Find where the given text appears and provide that cell's center as [x, y] coordinate. 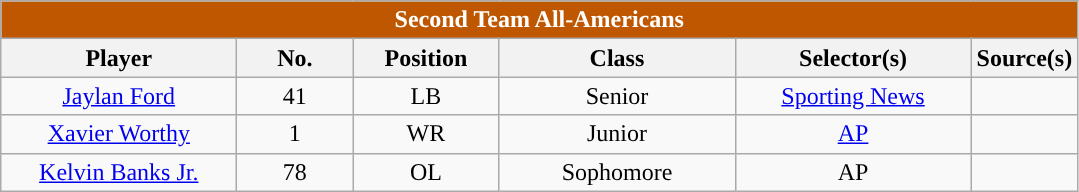
Player [119, 58]
Sporting News [853, 96]
Senior [617, 96]
41 [295, 96]
1 [295, 134]
LB [426, 96]
Kelvin Banks Jr. [119, 172]
Second Team All-Americans [540, 20]
Source(s) [1024, 58]
Jaylan Ford [119, 96]
OL [426, 172]
Class [617, 58]
Xavier Worthy [119, 134]
WR [426, 134]
Position [426, 58]
No. [295, 58]
Junior [617, 134]
Sophomore [617, 172]
78 [295, 172]
Selector(s) [853, 58]
